Identify which cell holds the provided text, then report its (x, y) central coordinate. 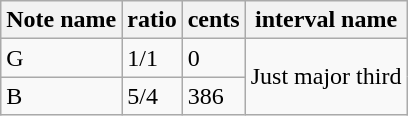
0 (214, 58)
cents (214, 20)
ratio (152, 20)
interval name (326, 20)
Note name (62, 20)
5/4 (152, 96)
B (62, 96)
1/1 (152, 58)
G (62, 58)
Just major third (326, 77)
386 (214, 96)
